Find where the given text appears and provide that cell's center as (X, Y) coordinate. 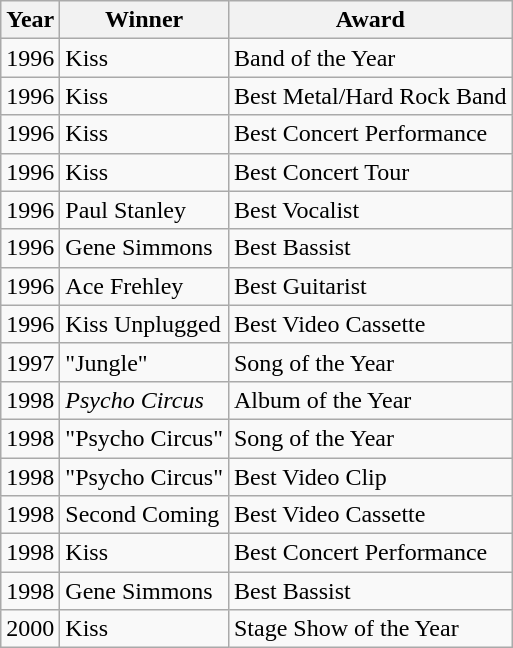
Best Concert Tour (370, 172)
Kiss Unplugged (144, 324)
Best Metal/Hard Rock Band (370, 96)
Award (370, 20)
2000 (30, 629)
Winner (144, 20)
Best Guitarist (370, 286)
Paul Stanley (144, 210)
1997 (30, 362)
Psycho Circus (144, 400)
Album of the Year (370, 400)
"Jungle" (144, 362)
Best Vocalist (370, 210)
Ace Frehley (144, 286)
Band of the Year (370, 58)
Year (30, 20)
Best Video Clip (370, 477)
Stage Show of the Year (370, 629)
Second Coming (144, 515)
